Identify which cell holds the provided text, then report its [X, Y] central coordinate. 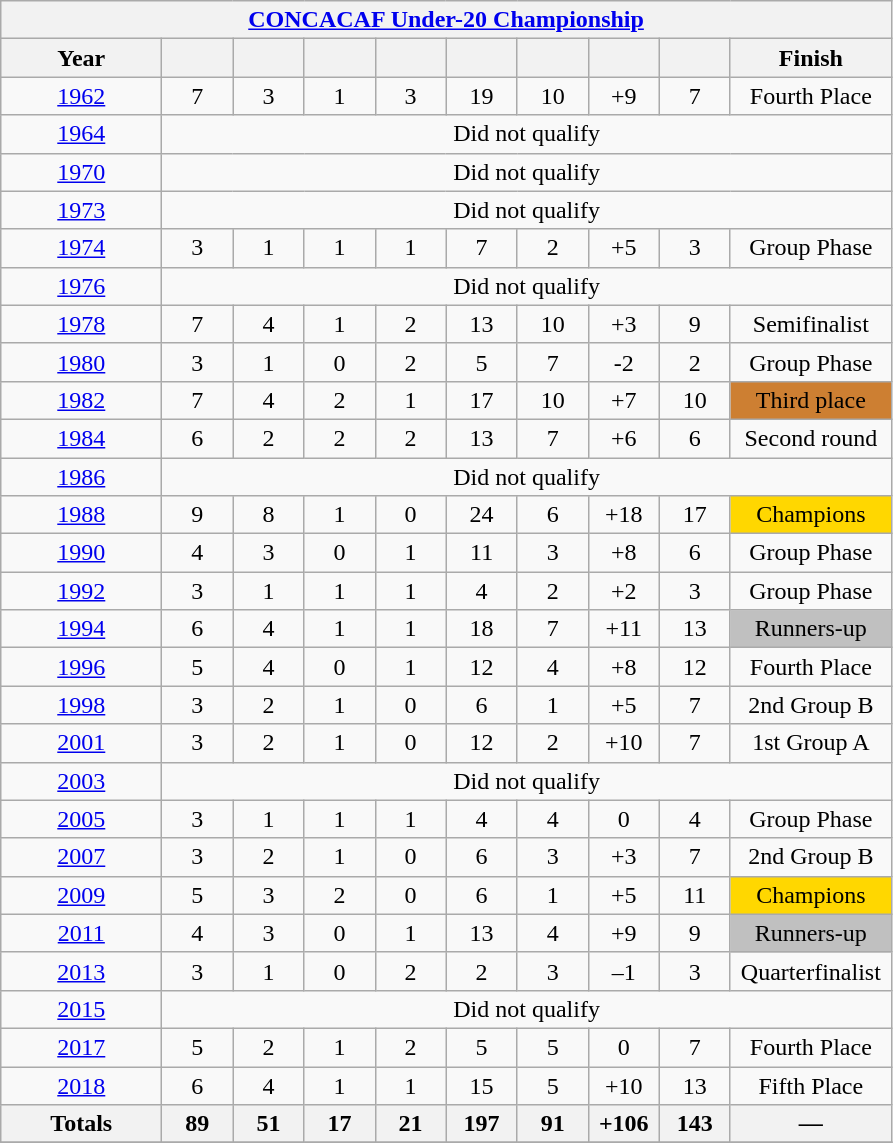
-2 [624, 362]
1980 [82, 362]
1964 [82, 134]
1976 [82, 286]
+18 [624, 515]
+6 [624, 438]
1970 [82, 172]
1994 [82, 629]
+7 [624, 400]
+106 [624, 1124]
2011 [82, 933]
1982 [82, 400]
— [810, 1124]
1978 [82, 324]
24 [482, 515]
1974 [82, 248]
Third place [810, 400]
1992 [82, 591]
197 [482, 1124]
1988 [82, 515]
1986 [82, 477]
8 [268, 515]
2001 [82, 743]
51 [268, 1124]
1990 [82, 553]
2013 [82, 971]
1998 [82, 705]
+2 [624, 591]
Fifth Place [810, 1085]
1962 [82, 96]
2007 [82, 857]
Year [82, 58]
2015 [82, 1009]
–1 [624, 971]
2009 [82, 895]
91 [552, 1124]
2005 [82, 819]
18 [482, 629]
1973 [82, 210]
1st Group A [810, 743]
Totals [82, 1124]
19 [482, 96]
+11 [624, 629]
Finish [810, 58]
15 [482, 1085]
89 [198, 1124]
2017 [82, 1047]
2018 [82, 1085]
Semifinalist [810, 324]
1996 [82, 667]
Second round [810, 438]
1984 [82, 438]
Quarterfinalist [810, 971]
2003 [82, 781]
143 [694, 1124]
21 [410, 1124]
CONCACAF Under-20 Championship [446, 20]
